Find where the given text appears and provide that cell's center as (x, y) coordinate. 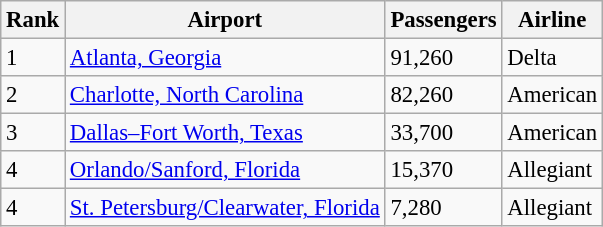
Airline (552, 20)
Airport (226, 20)
St. Petersburg/Clearwater, Florida (226, 208)
82,260 (444, 95)
Dallas–Fort Worth, Texas (226, 133)
3 (33, 133)
33,700 (444, 133)
1 (33, 58)
15,370 (444, 170)
Delta (552, 58)
Passengers (444, 20)
Rank (33, 20)
Orlando/Sanford, Florida (226, 170)
Atlanta, Georgia (226, 58)
91,260 (444, 58)
7,280 (444, 208)
Charlotte, North Carolina (226, 95)
2 (33, 95)
